Scan for the cell matching the given text and deliver its (x, y) coordinate at center. 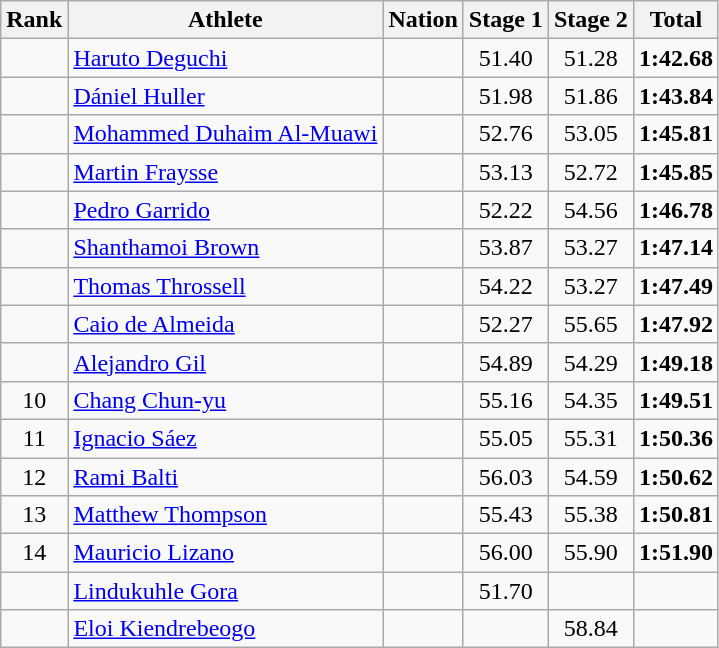
1:45.85 (676, 172)
Lindukuhle Gora (226, 591)
Matthew Thompson (226, 515)
54.56 (590, 210)
55.16 (506, 400)
55.65 (590, 324)
13 (34, 515)
14 (34, 553)
Rami Balti (226, 477)
55.38 (590, 515)
51.28 (590, 58)
1:46.78 (676, 210)
Mohammed Duhaim Al-Muawi (226, 134)
56.00 (506, 553)
Ignacio Sáez (226, 438)
1:51.90 (676, 553)
12 (34, 477)
54.35 (590, 400)
53.87 (506, 248)
1:47.49 (676, 286)
55.43 (506, 515)
11 (34, 438)
Martin Fraysse (226, 172)
Mauricio Lizano (226, 553)
1:49.51 (676, 400)
1:42.68 (676, 58)
54.59 (590, 477)
53.13 (506, 172)
53.05 (590, 134)
55.31 (590, 438)
1:45.81 (676, 134)
51.40 (506, 58)
Eloi Kiendrebeogo (226, 629)
1:50.81 (676, 515)
10 (34, 400)
Athlete (226, 20)
56.03 (506, 477)
Dániel Huller (226, 96)
Caio de Almeida (226, 324)
54.29 (590, 362)
51.70 (506, 591)
Total (676, 20)
Shanthamoi Brown (226, 248)
1:50.62 (676, 477)
Nation (423, 20)
1:50.36 (676, 438)
52.27 (506, 324)
58.84 (590, 629)
55.05 (506, 438)
55.90 (590, 553)
1:43.84 (676, 96)
1:49.18 (676, 362)
Stage 1 (506, 20)
51.98 (506, 96)
54.89 (506, 362)
52.22 (506, 210)
Haruto Deguchi (226, 58)
52.72 (590, 172)
Thomas Throssell (226, 286)
Alejandro Gil (226, 362)
54.22 (506, 286)
52.76 (506, 134)
51.86 (590, 96)
1:47.14 (676, 248)
Chang Chun-yu (226, 400)
1:47.92 (676, 324)
Stage 2 (590, 20)
Rank (34, 20)
Pedro Garrido (226, 210)
